Find where the given text appears and provide that cell's center as [x, y] coordinate. 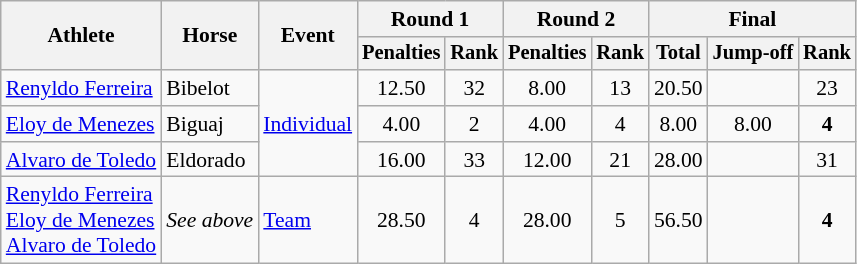
16.00 [401, 160]
Total [678, 54]
Team [308, 220]
Event [308, 36]
Round 2 [576, 19]
Athlete [81, 36]
21 [620, 160]
32 [474, 88]
Renyldo Ferreira [81, 88]
2 [474, 124]
23 [827, 88]
5 [620, 220]
Round 1 [430, 19]
56.50 [678, 220]
Renyldo FerreiraEloy de MenezesAlvaro de Toledo [81, 220]
28.50 [401, 220]
Jump-off [754, 54]
20.50 [678, 88]
33 [474, 160]
Biguaj [210, 124]
Horse [210, 36]
See above [210, 220]
12.00 [547, 160]
Alvaro de Toledo [81, 160]
Final [752, 19]
Individual [308, 124]
13 [620, 88]
Bibelot [210, 88]
Eloy de Menezes [81, 124]
12.50 [401, 88]
Eldorado [210, 160]
31 [827, 160]
